Return [X, Y] of the center of cell containing provided text 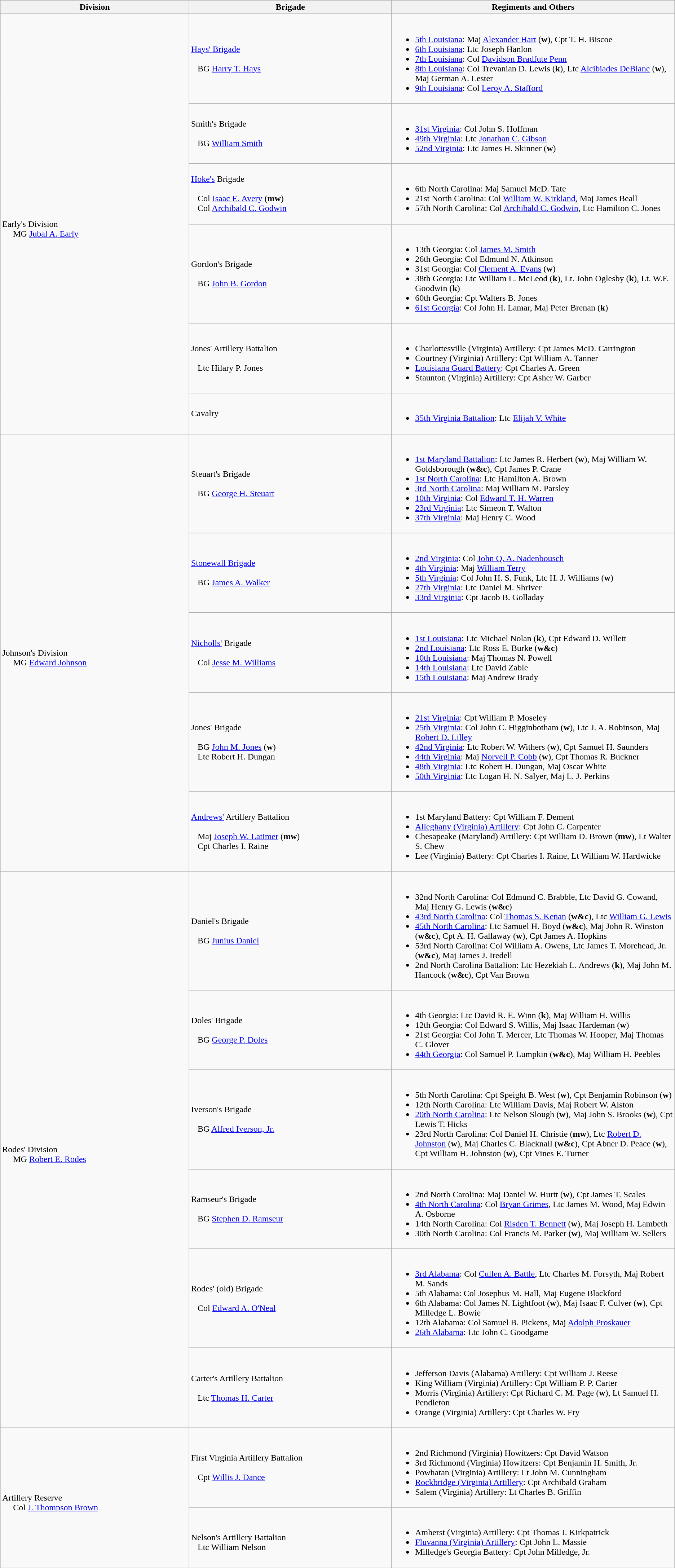
Stonewall Brigade BG James A. Walker [290, 573]
Jones' Brigade BG John M. Jones (w) Ltc Robert H. Dungan [290, 742]
Johnson's Division MG Edward Johnson [95, 653]
Regiments and Others [533, 7]
Cavalry [290, 413]
Jones' Artillery Battalion Ltc Hilary P. Jones [290, 358]
Gordon's Brigade BG John B. Gordon [290, 273]
Rodes' (old) Brigade Col Edward A. O'Neal [290, 1298]
31st Virginia: Col John S. Hoffman49th Virginia: Ltc Jonathan C. Gibson52nd Virginia: Ltc James H. Skinner (w) [533, 133]
Carter's Artillery Battalion Ltc Thomas H. Carter [290, 1388]
Ramseur's Brigade BG Stephen D. Ramseur [290, 1209]
Andrews' Artillery Battalion Maj Joseph W. Latimer (mw) Cpt Charles I. Raine [290, 832]
Daniel's Brigade BG Junius Daniel [290, 930]
Nicholls' Brigade Col Jesse M. Williams [290, 653]
Smith's Brigade BG William Smith [290, 133]
Brigade [290, 7]
Nelson's Artillery Battalion Ltc William Nelson [290, 1538]
35th Virginia Battalion: Ltc Elijah V. White [533, 413]
Iverson's Brigade BG Alfred Iverson, Jr. [290, 1119]
Early's Division MG Jubal A. Early [95, 224]
Doles' Brigade BG George P. Doles [290, 1030]
Division [95, 7]
First Virginia Artillery Battalion Cpt Willis J. Dance [290, 1468]
Rodes' Division MG Robert E. Rodes [95, 1149]
Hays' Brigade BG Harry T. Hays [290, 59]
Artillery Reserve Col J. Thompson Brown [95, 1498]
Hoke's Brigade Col Isaac E. Avery (mw) Col Archibald C. Godwin [290, 194]
Steuart's Brigade BG George H. Steuart [290, 483]
